Detect which cell encompasses the target text, then output its (X, Y) center coordinate. 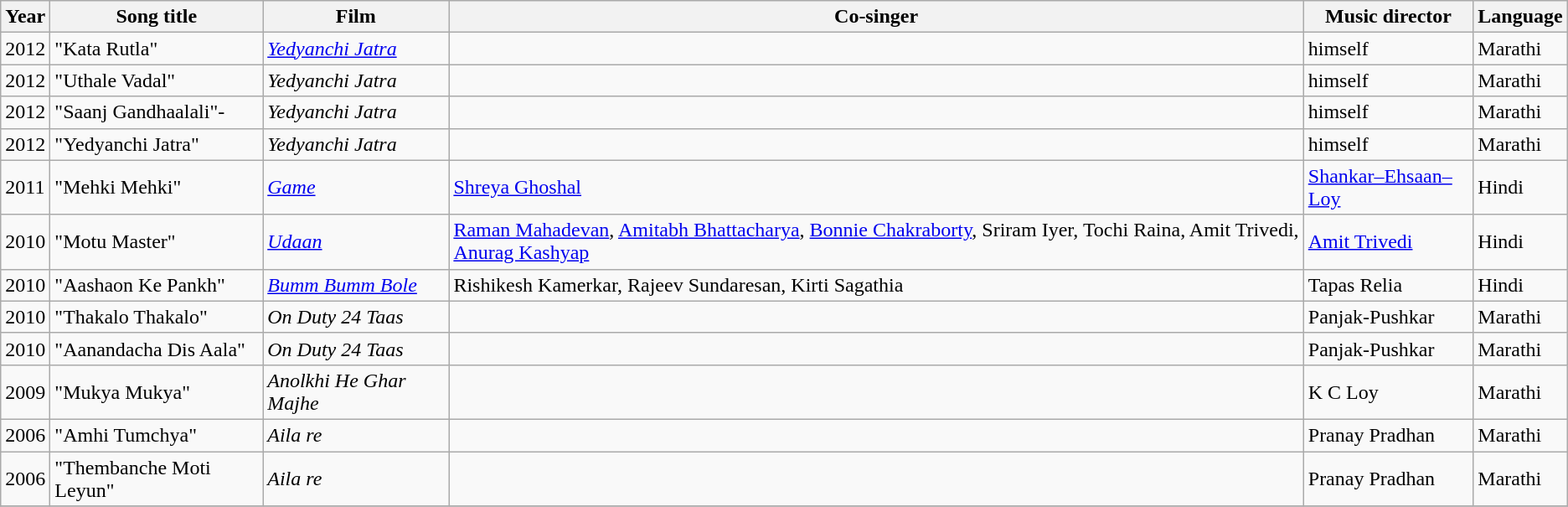
Amit Trivedi (1389, 241)
Rishikesh Kamerkar, Rajeev Sundaresan, Kirti Sagathia (876, 285)
K C Loy (1389, 392)
"Thakalo Thakalo" (157, 317)
Game (356, 188)
"Mehki Mehki" (157, 188)
"Yedyanchi Jatra" (157, 144)
"Uthale Vadal" (157, 80)
"Amhi Tumchya" (157, 435)
"Thembanche Moti Leyun" (157, 478)
"Kata Rutla" (157, 49)
Co-singer (876, 17)
Film (356, 17)
Tapas Relia (1389, 285)
Raman Mahadevan, Amitabh Bhattacharya, Bonnie Chakraborty, Sriram Iyer, Tochi Raina, Amit Trivedi, Anurag Kashyap (876, 241)
Language (1520, 17)
Anolkhi He Ghar Majhe (356, 392)
Music director (1389, 17)
"Mukya Mukya" (157, 392)
Shreya Ghoshal (876, 188)
Song title (157, 17)
Bumm Bumm Bole (356, 285)
"Aanandacha Dis Aala" (157, 349)
"Motu Master" (157, 241)
"Saanj Gandhaalali"- (157, 112)
2011 (25, 188)
Shankar–Ehsaan–Loy (1389, 188)
"Aashaon Ke Pankh" (157, 285)
Year (25, 17)
2009 (25, 392)
Udaan (356, 241)
